Determine the (X, Y) coordinate at the center of the cell enclosing the given text.  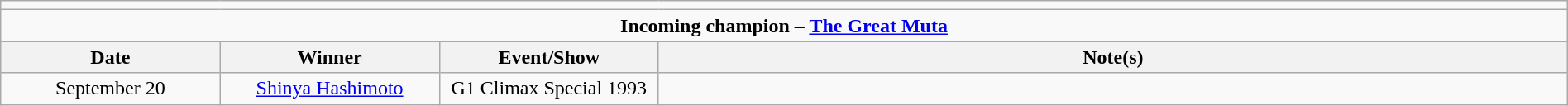
Incoming champion – The Great Muta (784, 26)
Shinya Hashimoto (329, 89)
Note(s) (1113, 57)
Event/Show (549, 57)
G1 Climax Special 1993 (549, 89)
Winner (329, 57)
Date (111, 57)
September 20 (111, 89)
